Scan for the cell matching the given text and deliver its [x, y] coordinate at center. 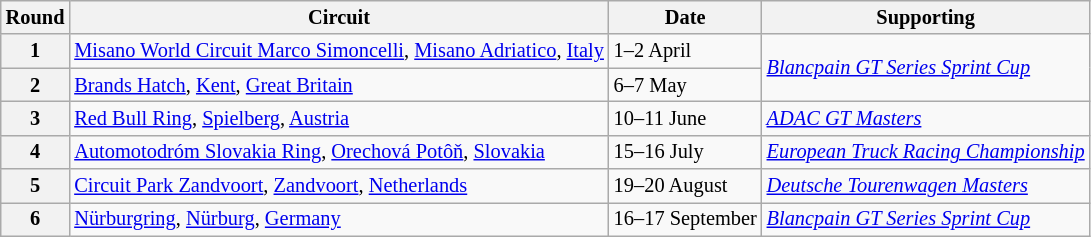
10–11 June [686, 118]
5 [36, 186]
Red Bull Ring, Spielberg, Austria [338, 118]
Supporting [926, 17]
3 [36, 118]
6–7 May [686, 85]
Date [686, 17]
15–16 July [686, 152]
Nürburgring, Nürburg, Germany [338, 219]
Deutsche Tourenwagen Masters [926, 186]
ADAC GT Masters [926, 118]
16–17 September [686, 219]
1–2 April [686, 51]
Misano World Circuit Marco Simoncelli, Misano Adriatico, Italy [338, 51]
European Truck Racing Championship [926, 152]
Brands Hatch, Kent, Great Britain [338, 85]
Automotodróm Slovakia Ring, Orechová Potôň, Slovakia [338, 152]
2 [36, 85]
Round [36, 17]
Circuit [338, 17]
19–20 August [686, 186]
1 [36, 51]
6 [36, 219]
Circuit Park Zandvoort, Zandvoort, Netherlands [338, 186]
4 [36, 152]
